Find where the given text appears and provide that cell's center as [x, y] coordinate. 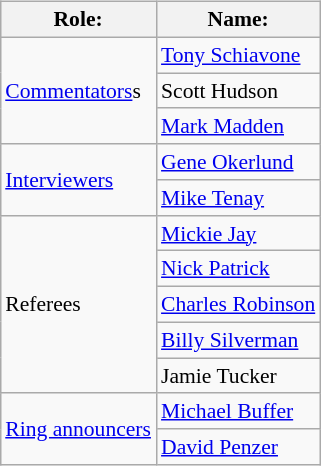
Referees [78, 304]
Scott Hudson [238, 91]
Mark Madden [238, 126]
Interviewers [78, 180]
Ring announcers [78, 428]
Mickie Jay [238, 233]
Tony Schiavone [238, 55]
Charles Robinson [238, 305]
Gene Okerlund [238, 162]
David Penzer [238, 447]
Billy Silverman [238, 340]
Role: [78, 20]
Nick Patrick [238, 269]
Mike Tenay [238, 198]
Jamie Tucker [238, 376]
Michael Buffer [238, 411]
Commentatorss [78, 90]
Name: [238, 20]
